For the text-containing cell, return its midpoint in (X, Y) coordinate format. 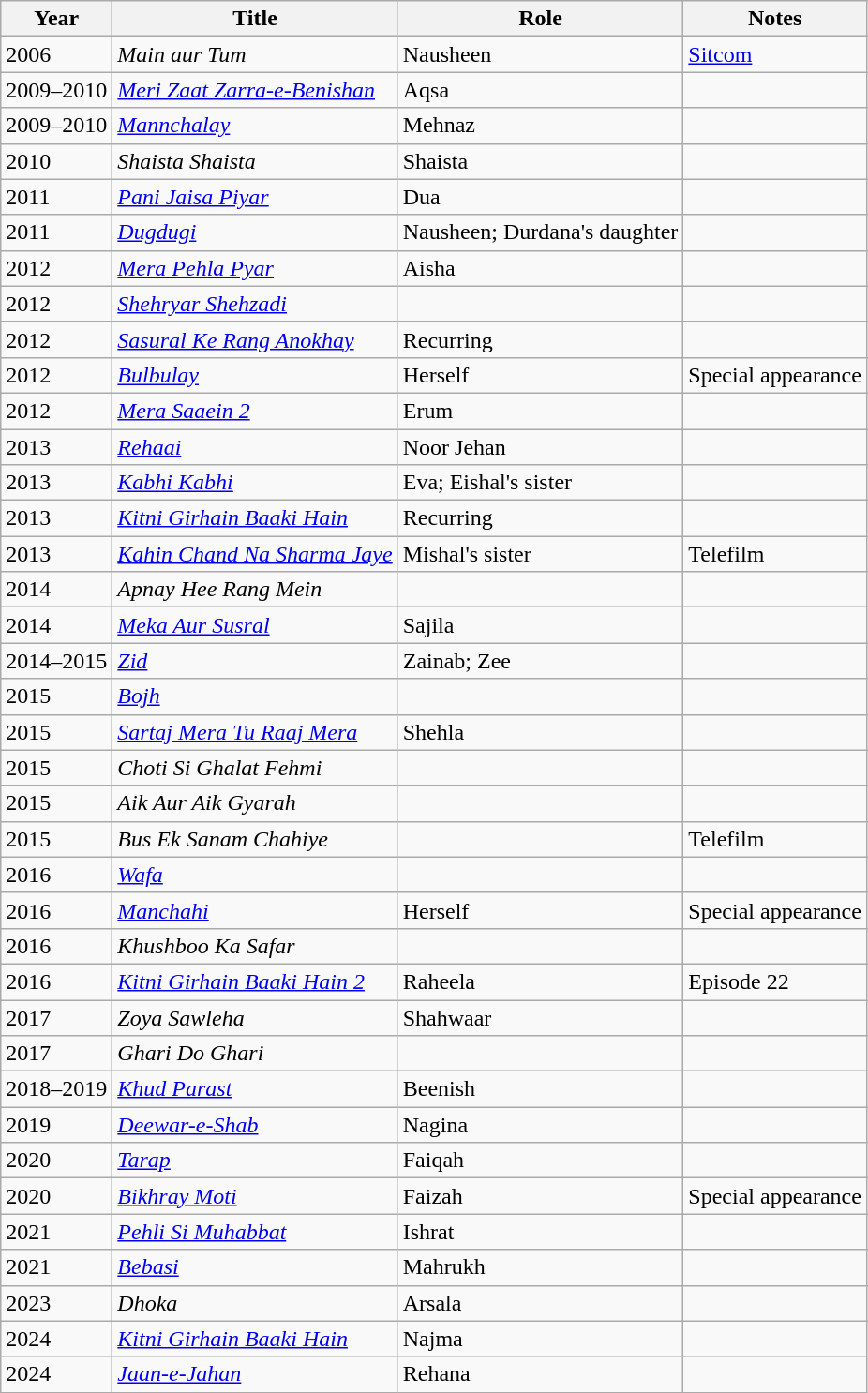
2018–2019 (56, 1089)
Meka Aur Susral (255, 625)
Ishrat (540, 1232)
Raheela (540, 981)
Aisha (540, 268)
Sartaj Mera Tu Raaj Mera (255, 732)
Faiqah (540, 1161)
Bojh (255, 696)
Mishal's sister (540, 554)
Aqsa (540, 90)
Nausheen; Durdana's daughter (540, 232)
Meri Zaat Zarra-e-Benishan (255, 90)
Nagina (540, 1125)
Main aur Tum (255, 54)
Role (540, 19)
Zoya Sawleha (255, 1017)
Apnay Hee Rang Mein (255, 590)
Shehla (540, 732)
Year (56, 19)
Shaista (540, 161)
Sitcom (775, 54)
Dugdugi (255, 232)
Mehnaz (540, 126)
Manchahi (255, 910)
Arsala (540, 1303)
Erum (540, 411)
Pehli Si Muhabbat (255, 1232)
Mahrukh (540, 1267)
Shaista Shaista (255, 161)
Bulbulay (255, 375)
Tarap (255, 1161)
Sajila (540, 625)
Kabhi Kabhi (255, 483)
Deewar-e-Shab (255, 1125)
Eva; Eishal's sister (540, 483)
Dua (540, 197)
2023 (56, 1303)
Wafa (255, 875)
Mera Saaein 2 (255, 411)
Beenish (540, 1089)
Bebasi (255, 1267)
Bikhray Moti (255, 1196)
Mannchalay (255, 126)
Shahwaar (540, 1017)
Khud Parast (255, 1089)
2006 (56, 54)
Notes (775, 19)
Ghari Do Ghari (255, 1054)
Faizah (540, 1196)
Choti Si Ghalat Fehmi (255, 768)
Zainab; Zee (540, 661)
Mera Pehla Pyar (255, 268)
Shehryar Shehzadi (255, 304)
Noor Jehan (540, 447)
Zid (255, 661)
Kitni Girhain Baaki Hain 2 (255, 981)
Kahin Chand Na Sharma Jaye (255, 554)
Dhoka (255, 1303)
2014–2015 (56, 661)
Bus Ek Sanam Chahiye (255, 839)
Khushboo Ka Safar (255, 946)
2019 (56, 1125)
Title (255, 19)
Nausheen (540, 54)
Rehana (540, 1374)
2010 (56, 161)
Pani Jaisa Piyar (255, 197)
Najma (540, 1339)
Aik Aur Aik Gyarah (255, 803)
Jaan-e-Jahan (255, 1374)
Rehaai (255, 447)
Sasural Ke Rang Anokhay (255, 339)
Episode 22 (775, 981)
